Output the (x, y) coordinate of the center of the cell containing the given text.  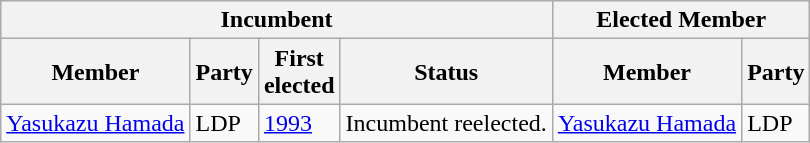
Elected Member (681, 20)
Status (446, 72)
Incumbent reelected. (446, 123)
1993 (299, 123)
Firstelected (299, 72)
Incumbent (277, 20)
